Return the (x, y) coordinate for the center point of the cell that contains the specified text.  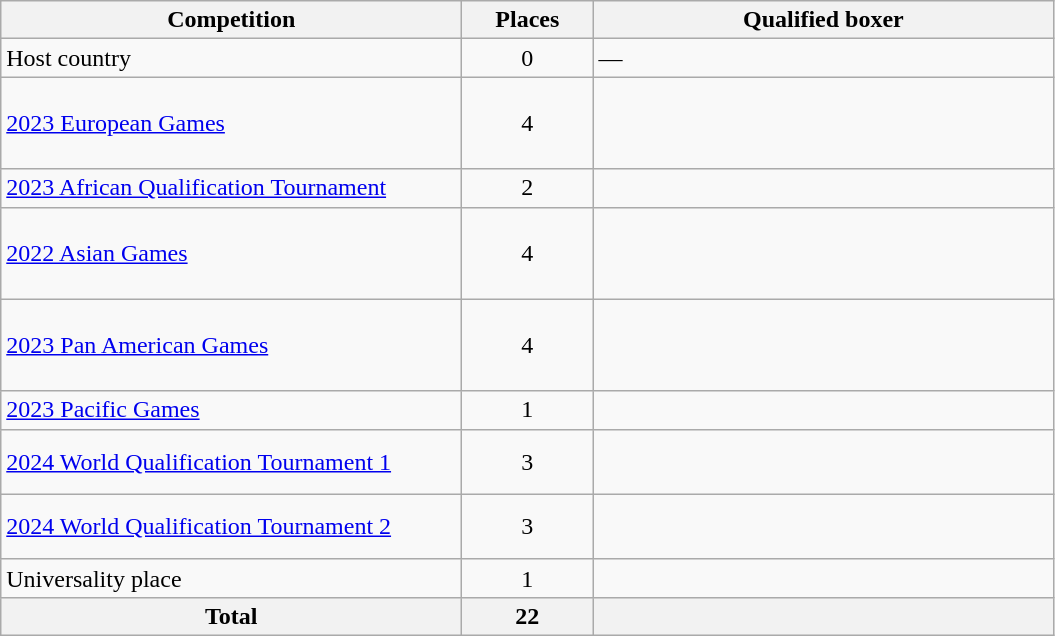
2023 Pacific Games (232, 410)
Qualified boxer (824, 20)
2024 World Qualification Tournament 1 (232, 462)
Places (528, 20)
22 (528, 616)
Competition (232, 20)
2024 World Qualification Tournament 2 (232, 526)
0 (528, 58)
Host country (232, 58)
— (824, 58)
Total (232, 616)
2023 European Games (232, 123)
2022 Asian Games (232, 253)
2023 Pan American Games (232, 345)
2 (528, 188)
Universality place (232, 578)
2023 African Qualification Tournament (232, 188)
